For the text-containing cell, return its midpoint in (X, Y) coordinate format. 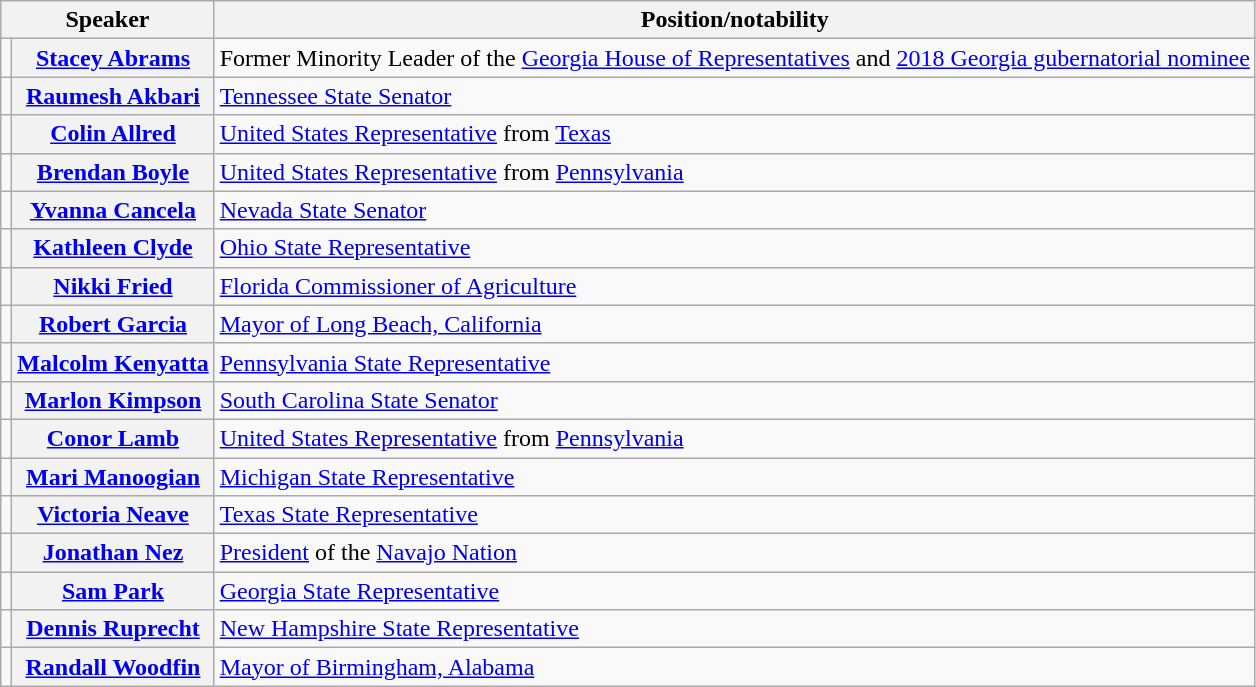
Malcolm Kenyatta (113, 362)
Kathleen Clyde (113, 248)
Georgia State Representative (734, 591)
Michigan State Representative (734, 477)
Stacey Abrams (113, 58)
Speaker (108, 20)
Position/notability (734, 20)
Marlon Kimpson (113, 400)
New Hampshire State Representative (734, 629)
Ohio State Representative (734, 248)
Tennessee State Senator (734, 96)
Raumesh Akbari (113, 96)
Brendan Boyle (113, 172)
Nevada State Senator (734, 210)
Jonathan Nez (113, 553)
United States Representative from Texas (734, 134)
Yvanna Cancela (113, 210)
Texas State Representative (734, 515)
President of the Navajo Nation (734, 553)
South Carolina State Senator (734, 400)
Florida Commissioner of Agriculture (734, 286)
Nikki Fried (113, 286)
Victoria Neave (113, 515)
Randall Woodfin (113, 667)
Mayor of Birmingham, Alabama (734, 667)
Pennsylvania State Representative (734, 362)
Sam Park (113, 591)
Robert Garcia (113, 324)
Conor Lamb (113, 438)
Former Minority Leader of the Georgia House of Representatives and 2018 Georgia gubernatorial nominee (734, 58)
Mari Manoogian (113, 477)
Colin Allred (113, 134)
Dennis Ruprecht (113, 629)
Mayor of Long Beach, California (734, 324)
